Detect which cell encompasses the target text, then output its [x, y] center coordinate. 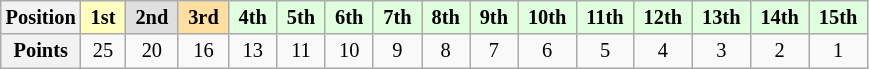
12th [663, 17]
7th [397, 17]
13th [721, 17]
4th [253, 17]
10 [349, 51]
2 [779, 51]
Points [41, 51]
5 [604, 51]
3rd [203, 17]
11th [604, 17]
10th [547, 17]
6 [547, 51]
11 [301, 51]
5th [301, 17]
25 [104, 51]
4 [663, 51]
1 [838, 51]
2nd [152, 17]
6th [349, 17]
1st [104, 17]
16 [203, 51]
3 [721, 51]
13 [253, 51]
Position [41, 17]
7 [494, 51]
15th [838, 17]
8 [446, 51]
14th [779, 17]
8th [446, 17]
9th [494, 17]
9 [397, 51]
20 [152, 51]
